Detect which cell encompasses the target text, then output its [X, Y] center coordinate. 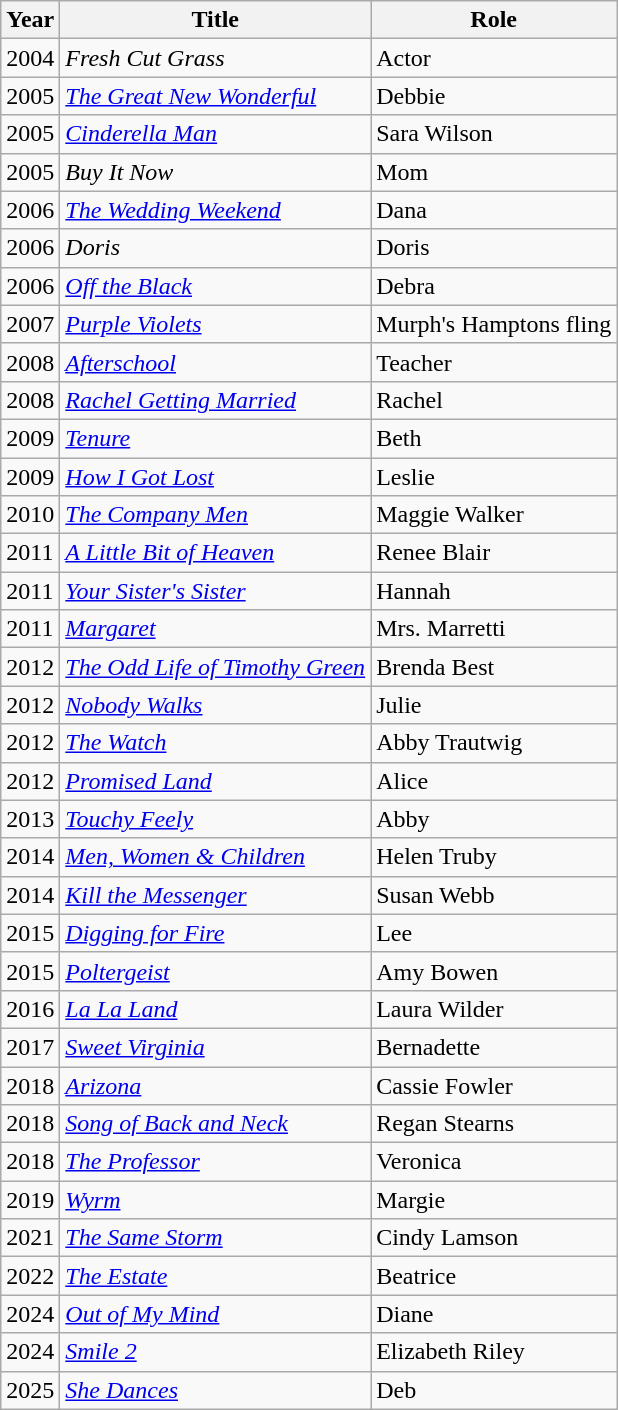
The Great New Wonderful [216, 96]
Rachel Getting Married [216, 400]
Brenda Best [494, 667]
Sara Wilson [494, 134]
Smile 2 [216, 1352]
2010 [30, 515]
Deb [494, 1390]
La La Land [216, 1009]
Julie [494, 705]
Hannah [494, 591]
Poltergeist [216, 971]
Elizabeth Riley [494, 1352]
Rachel [494, 400]
Out of My Mind [216, 1314]
Mrs. Marretti [494, 629]
Maggie Walker [494, 515]
Margaret [216, 629]
The Odd Life of Timothy Green [216, 667]
2013 [30, 819]
2007 [30, 324]
Debra [494, 286]
Kill the Messenger [216, 895]
Fresh Cut Grass [216, 58]
2004 [30, 58]
Digging for Fire [216, 933]
Cindy Lamson [494, 1238]
Song of Back and Neck [216, 1124]
2021 [30, 1238]
Men, Women & Children [216, 857]
Touchy Feely [216, 819]
Bernadette [494, 1047]
Wyrm [216, 1200]
Teacher [494, 362]
Your Sister's Sister [216, 591]
Afterschool [216, 362]
Diane [494, 1314]
A Little Bit of Heaven [216, 553]
The Wedding Weekend [216, 210]
Role [494, 20]
Arizona [216, 1085]
Renee Blair [494, 553]
Beth [494, 438]
Tenure [216, 438]
2019 [30, 1200]
Cinderella Man [216, 134]
Actor [494, 58]
Alice [494, 781]
Off the Black [216, 286]
Laura Wilder [494, 1009]
The Professor [216, 1162]
The Estate [216, 1276]
Susan Webb [494, 895]
Beatrice [494, 1276]
Title [216, 20]
How I Got Lost [216, 477]
Purple Violets [216, 324]
Murph's Hamptons fling [494, 324]
Debbie [494, 96]
Dana [494, 210]
Leslie [494, 477]
2022 [30, 1276]
Cassie Fowler [494, 1085]
She Dances [216, 1390]
Abby Trautwig [494, 743]
Lee [494, 933]
2017 [30, 1047]
Regan Stearns [494, 1124]
Helen Truby [494, 857]
Promised Land [216, 781]
Margie [494, 1200]
Abby [494, 819]
Mom [494, 172]
The Company Men [216, 515]
Nobody Walks [216, 705]
The Same Storm [216, 1238]
Veronica [494, 1162]
2025 [30, 1390]
Sweet Virginia [216, 1047]
Buy It Now [216, 172]
Amy Bowen [494, 971]
2016 [30, 1009]
Year [30, 20]
The Watch [216, 743]
